From the cell containing the given text, extract its center point as (x, y) coordinate. 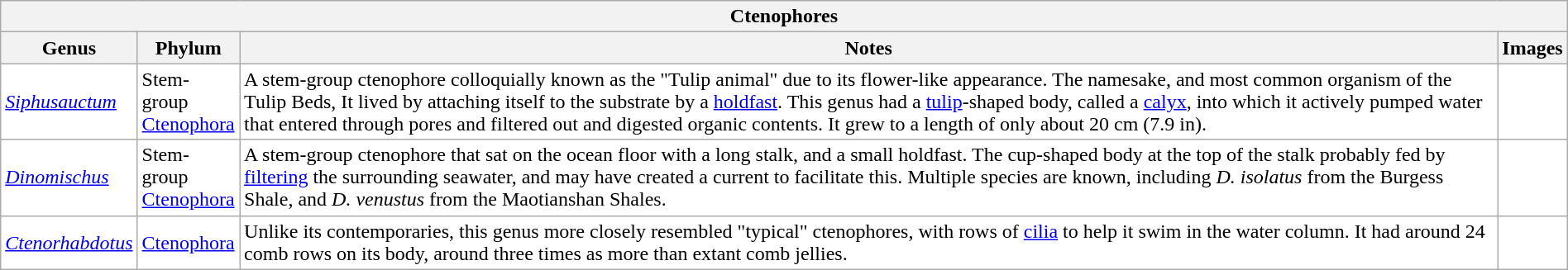
Ctenorhabdotus (69, 243)
Ctenophora (189, 243)
Notes (868, 48)
Images (1532, 48)
Dinomischus (69, 178)
Phylum (189, 48)
Ctenophores (784, 17)
Siphusauctum (69, 102)
Genus (69, 48)
